Determine the (X, Y) coordinate at the center of the cell enclosing the given text.  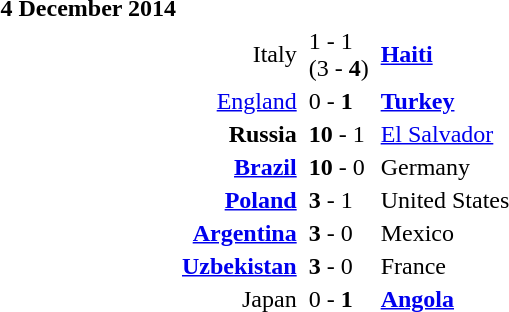
10 - 1 (338, 134)
Argentina (239, 233)
1 - 1(3 - 4) (338, 54)
Uzbekistan (239, 266)
0 - 1 (338, 101)
Russia (239, 134)
10 - 0 (338, 167)
Brazil (239, 167)
England (239, 101)
3 - 1 (338, 200)
Poland (239, 200)
Italy (239, 54)
